Pinpoint the cell where the given text exists, returning its (X, Y) midpoint coordinate. 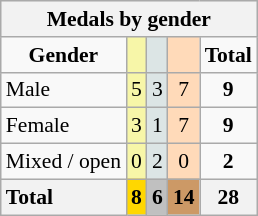
5 (136, 90)
14 (184, 197)
8 (136, 197)
1 (158, 126)
Mixed / open (64, 162)
6 (158, 197)
28 (228, 197)
Gender (64, 55)
Medals by gender (129, 19)
Female (64, 126)
Male (64, 90)
